Scan for the cell matching the given text and deliver its [X, Y] coordinate at center. 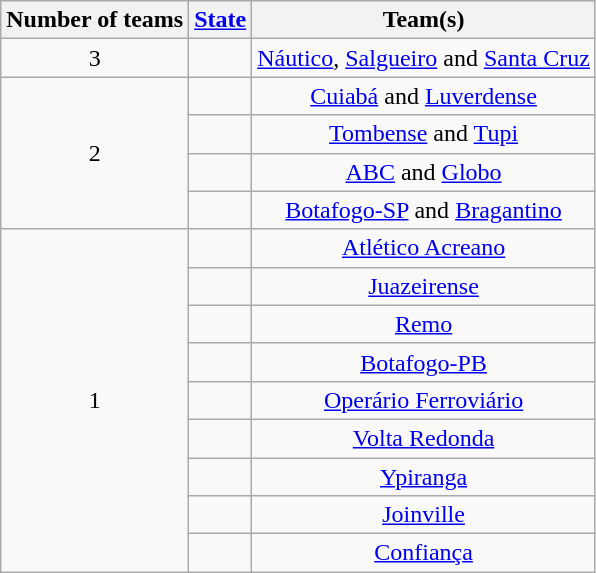
3 [95, 58]
Operário Ferroviário [424, 400]
Náutico, Salgueiro and Santa Cruz [424, 58]
Ypiranga [424, 477]
Joinville [424, 515]
Confiança [424, 553]
Atlético Acreano [424, 248]
Botafogo-SP and Bragantino [424, 210]
State [220, 20]
Team(s) [424, 20]
Juazeirense [424, 286]
Number of teams [95, 20]
Cuiabá and Luverdense [424, 96]
Tombense and Tupi [424, 134]
1 [95, 400]
2 [95, 153]
Remo [424, 324]
Volta Redonda [424, 438]
Botafogo-PB [424, 362]
ABC and Globo [424, 172]
